For the text-containing cell, return its midpoint in (X, Y) coordinate format. 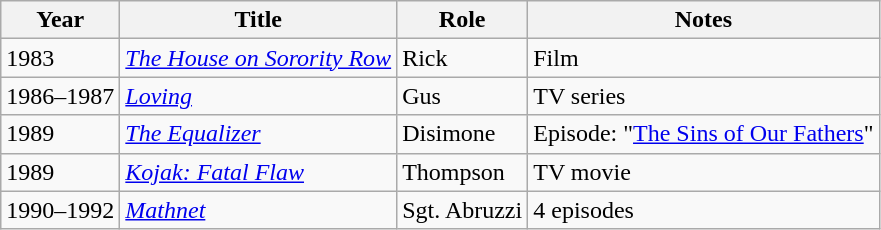
Gus (462, 96)
Disimone (462, 134)
1986–1987 (60, 96)
Role (462, 20)
1983 (60, 58)
Notes (704, 20)
TV series (704, 96)
Mathnet (258, 210)
TV movie (704, 172)
4 episodes (704, 210)
Episode: "The Sins of Our Fathers" (704, 134)
Rick (462, 58)
The Equalizer (258, 134)
Film (704, 58)
Kojak: Fatal Flaw (258, 172)
1990–1992 (60, 210)
Title (258, 20)
Year (60, 20)
Sgt. Abruzzi (462, 210)
Thompson (462, 172)
The House on Sorority Row (258, 58)
Loving (258, 96)
